Identify which cell holds the provided text, then report its [X, Y] central coordinate. 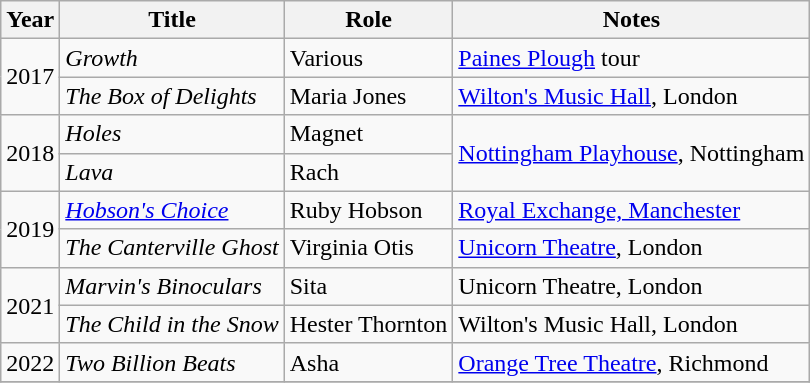
Ruby Hobson [368, 210]
Role [368, 20]
Year [30, 20]
Growth [172, 58]
Rach [368, 172]
2021 [30, 305]
Various [368, 58]
Nottingham Playhouse, Nottingham [632, 153]
Title [172, 20]
The Canterville Ghost [172, 248]
Asha [368, 362]
Two Billion Beats [172, 362]
2022 [30, 362]
2018 [30, 153]
Orange Tree Theatre, Richmond [632, 362]
Holes [172, 134]
Royal Exchange, Manchester [632, 210]
The Child in the Snow [172, 324]
Hester Thornton [368, 324]
Marvin's Binoculars [172, 286]
Hobson's Choice [172, 210]
The Box of Delights [172, 96]
Sita [368, 286]
Virginia Otis [368, 248]
Notes [632, 20]
Paines Plough tour [632, 58]
Magnet [368, 134]
2019 [30, 229]
2017 [30, 77]
Maria Jones [368, 96]
Lava [172, 172]
